Scan for the cell matching the given text and deliver its (X, Y) coordinate at center. 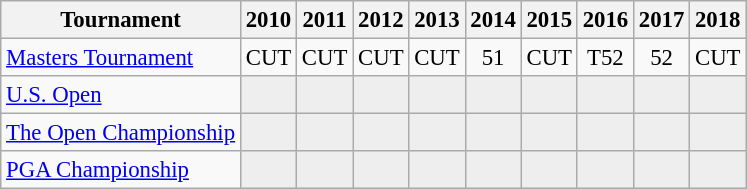
2017 (661, 20)
2014 (493, 20)
T52 (605, 58)
52 (661, 58)
2018 (718, 20)
2011 (325, 20)
2015 (549, 20)
PGA Championship (121, 170)
Tournament (121, 20)
51 (493, 58)
2010 (268, 20)
2016 (605, 20)
Masters Tournament (121, 58)
2012 (381, 20)
The Open Championship (121, 133)
U.S. Open (121, 95)
2013 (437, 20)
